Find where the given text appears and provide that cell's center as (X, Y) coordinate. 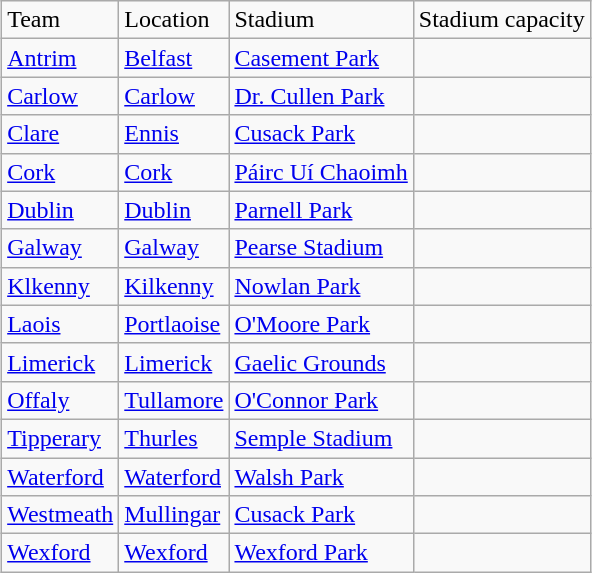
Mullingar (174, 515)
Offaly (60, 400)
Portlaoise (174, 324)
Stadium capacity (502, 20)
Location (174, 20)
Pearse Stadium (321, 248)
Parnell Park (321, 210)
Walsh Park (321, 477)
Laois (60, 324)
Klkenny (60, 286)
Clare (60, 134)
Nowlan Park (321, 286)
Gaelic Grounds (321, 362)
Tipperary (60, 438)
Tullamore (174, 400)
Dr. Cullen Park (321, 96)
Stadium (321, 20)
O'Moore Park (321, 324)
Páirc Uí Chaoimh (321, 172)
Wexford Park (321, 553)
Team (60, 20)
Semple Stadium (321, 438)
Kilkenny (174, 286)
Ennis (174, 134)
Belfast (174, 58)
Casement Park (321, 58)
Westmeath (60, 515)
Thurles (174, 438)
O'Connor Park (321, 400)
Antrim (60, 58)
